Output the [X, Y] coordinate of the center of the cell containing the given text.  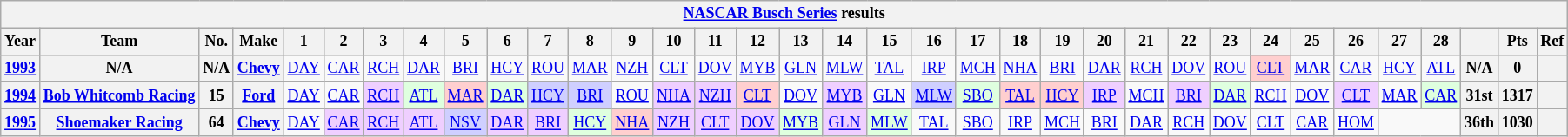
21 [1146, 42]
0 [1517, 68]
26 [1357, 42]
Bob Whitcomb Racing [118, 95]
3 [384, 42]
7 [548, 42]
Ref [1552, 42]
31st [1480, 95]
14 [844, 42]
25 [1312, 42]
36th [1480, 121]
24 [1271, 42]
Shoemaker Racing [118, 121]
1 [304, 42]
NSV [465, 121]
1995 [21, 121]
5 [465, 42]
HOM [1357, 121]
6 [508, 42]
11 [715, 42]
28 [1441, 42]
13 [801, 42]
Year [21, 42]
1994 [21, 95]
No. [217, 42]
2 [344, 42]
Make [258, 42]
1317 [1517, 95]
64 [217, 121]
17 [977, 42]
9 [632, 42]
Team [118, 42]
23 [1230, 42]
16 [934, 42]
1030 [1517, 121]
Pts [1517, 42]
18 [1020, 42]
22 [1189, 42]
1993 [21, 68]
8 [590, 42]
20 [1104, 42]
Ford [258, 95]
10 [674, 42]
27 [1399, 42]
12 [757, 42]
4 [424, 42]
NASCAR Busch Series results [784, 14]
19 [1063, 42]
